Pinpoint the cell where the given text exists, returning its [x, y] midpoint coordinate. 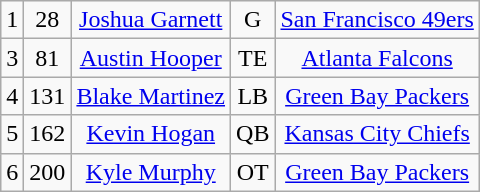
LB [253, 96]
OT [253, 172]
Joshua Garnett [151, 20]
5 [12, 134]
81 [48, 58]
Atlanta Falcons [377, 58]
162 [48, 134]
3 [12, 58]
4 [12, 96]
200 [48, 172]
TE [253, 58]
G [253, 20]
San Francisco 49ers [377, 20]
QB [253, 134]
Kansas City Chiefs [377, 134]
Kyle Murphy [151, 172]
131 [48, 96]
1 [12, 20]
Kevin Hogan [151, 134]
28 [48, 20]
Blake Martinez [151, 96]
Austin Hooper [151, 58]
6 [12, 172]
